Find where the given text appears and provide that cell's center as (X, Y) coordinate. 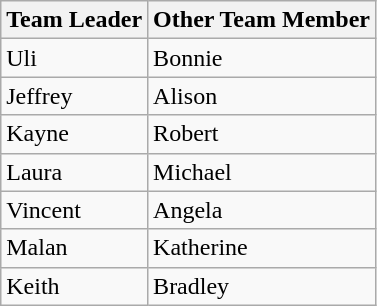
Team Leader (74, 20)
Uli (74, 58)
Jeffrey (74, 96)
Keith (74, 286)
Michael (262, 172)
Alison (262, 96)
Kayne (74, 134)
Angela (262, 210)
Katherine (262, 248)
Robert (262, 134)
Laura (74, 172)
Vincent (74, 210)
Bonnie (262, 58)
Malan (74, 248)
Bradley (262, 286)
Other Team Member (262, 20)
